Return (X, Y) of the center of cell containing provided text 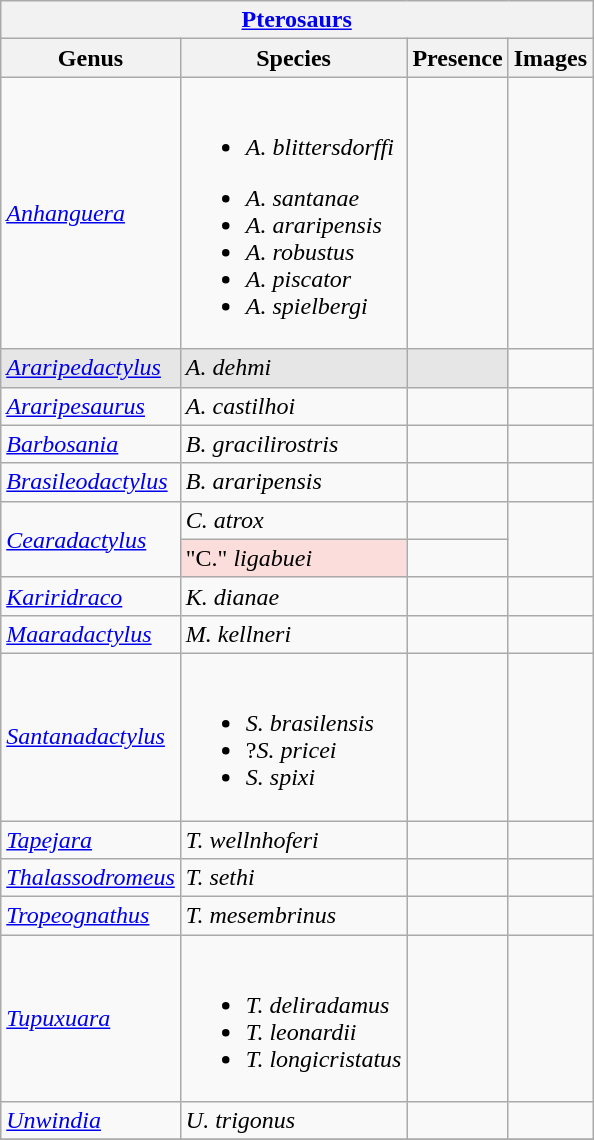
S. brasilensis?S. priceiS. spixi (294, 736)
Kariridraco (91, 596)
B. gracilirostris (294, 444)
A. castilhoi (294, 406)
T. wellnhoferi (294, 839)
Tropeognathus (91, 916)
Araripesaurus (91, 406)
Barbosania (91, 444)
Species (294, 58)
Anhanguera (91, 213)
Pterosaurs (297, 20)
"C." ligabuei (294, 558)
K. dianae (294, 596)
A. blittersdorffiA. santanaeA. araripensisA. robustusA. piscatorA. spielbergi (294, 213)
Santanadactylus (91, 736)
Tapejara (91, 839)
Unwindia (91, 1121)
Cearadactylus (91, 539)
Tupuxuara (91, 1018)
Thalassodromeus (91, 878)
Araripedactylus (91, 368)
T. mesembrinus (294, 916)
Images (550, 58)
M. kellneri (294, 634)
U. trigonus (294, 1121)
Maaradactylus (91, 634)
T. sethi (294, 878)
C. atrox (294, 520)
B. araripensis (294, 482)
A. dehmi (294, 368)
T. deliradamusT. leonardiiT. longicristatus (294, 1018)
Brasileodactylus (91, 482)
Presence (458, 58)
Genus (91, 58)
